Determine the (x, y) coordinate at the center of the cell enclosing the given text.  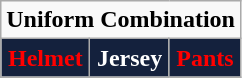
Pants (204, 58)
Jersey (130, 58)
Helmet (46, 58)
Uniform Combination (121, 20)
